For the text-containing cell, return its midpoint in [X, Y] coordinate format. 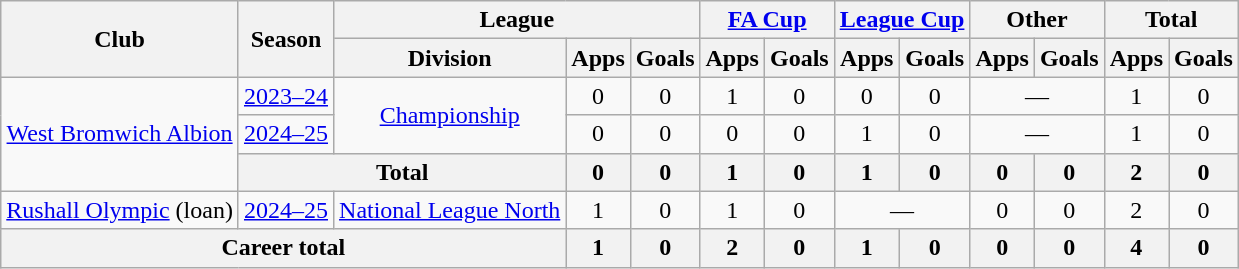
Rushall Olympic (loan) [120, 210]
Championship [450, 115]
League Cup [902, 20]
Club [120, 39]
Division [450, 58]
FA Cup [767, 20]
Season [286, 39]
Career total [284, 248]
2023–24 [286, 96]
West Bromwich Albion [120, 134]
League [517, 20]
4 [1136, 248]
National League North [450, 210]
Other [1037, 20]
